Return (x, y) of the center of cell containing provided text 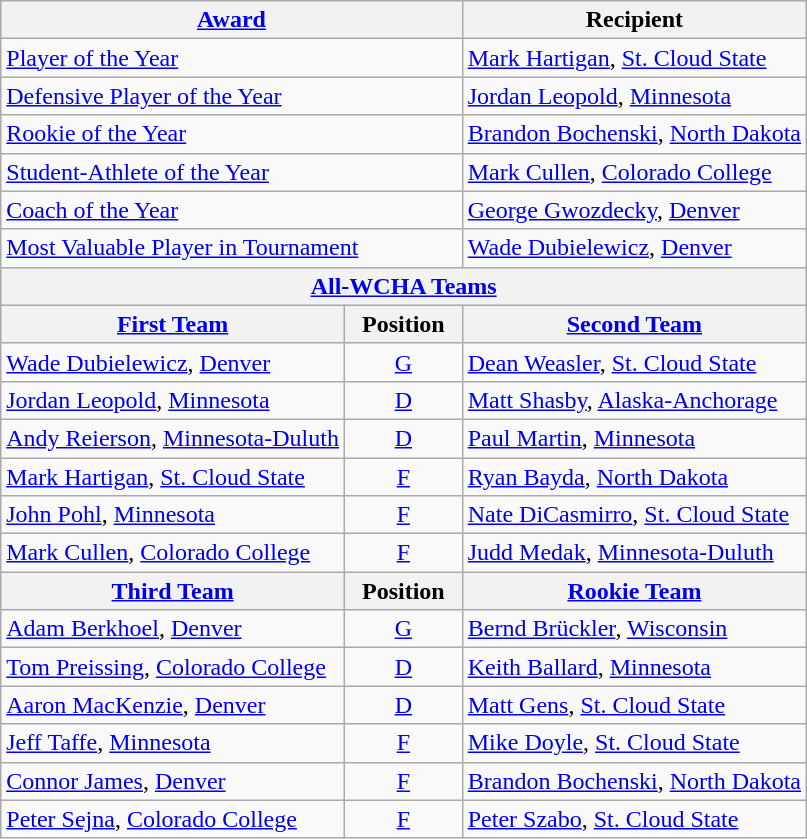
Adam Berkhoel, Denver (173, 629)
Keith Ballard, Minnesota (634, 667)
Paul Martin, Minnesota (634, 438)
Coach of the Year (232, 210)
George Gwozdecky, Denver (634, 210)
Rookie of the Year (232, 134)
Most Valuable Player in Tournament (232, 248)
Peter Sejna, Colorado College (173, 819)
Bernd Brückler, Wisconsin (634, 629)
Student-Athlete of the Year (232, 172)
Dean Weasler, St. Cloud State (634, 362)
Player of the Year (232, 58)
Recipient (634, 20)
Ryan Bayda, North Dakota (634, 477)
Third Team (173, 591)
All-WCHA Teams (404, 286)
Connor James, Denver (173, 781)
Matt Shasby, Alaska-Anchorage (634, 400)
Nate DiCasmirro, St. Cloud State (634, 515)
Defensive Player of the Year (232, 96)
John Pohl, Minnesota (173, 515)
Rookie Team (634, 591)
Peter Szabo, St. Cloud State (634, 819)
Jeff Taffe, Minnesota (173, 743)
Aaron MacKenzie, Denver (173, 705)
Second Team (634, 324)
Matt Gens, St. Cloud State (634, 705)
Award (232, 20)
Andy Reierson, Minnesota-Duluth (173, 438)
First Team (173, 324)
Judd Medak, Minnesota-Duluth (634, 553)
Tom Preissing, Colorado College (173, 667)
Mike Doyle, St. Cloud State (634, 743)
